Pinpoint the cell where the given text exists, returning its (X, Y) midpoint coordinate. 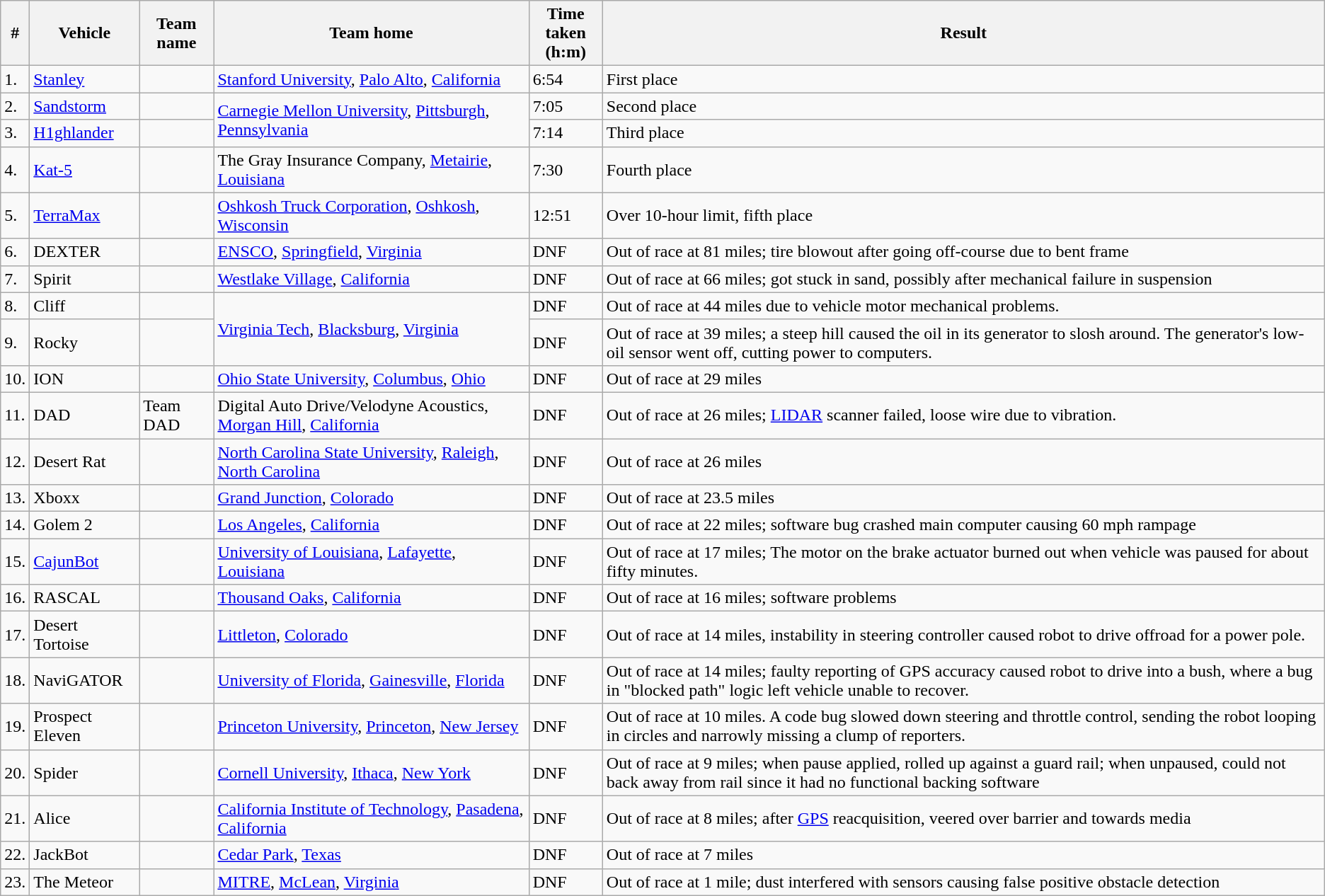
Oshkosh Truck Corporation, Oshkosh, Wisconsin (371, 215)
The Gray Insurance Company, Metairie, Louisiana (371, 170)
Out of race at 1 mile; dust interfered with sensors causing false positive obstacle detection (963, 882)
Kat-5 (85, 170)
Littleton, Colorado (371, 634)
Ohio State University, Columbus, Ohio (371, 379)
17. (16, 634)
12:51 (566, 215)
TerraMax (85, 215)
Out of race at 26 miles; LIDAR scanner failed, loose wire due to vibration. (963, 415)
Desert Rat (85, 461)
Out of race at 7 miles (963, 855)
Out of race at 16 miles; software problems (963, 598)
9. (16, 343)
Out of race at 17 miles; The motor on the brake actuator burned out when vehicle was paused for about fifty minutes. (963, 562)
Alice (85, 818)
University of Florida, Gainesville, Florida (371, 681)
Over 10-hour limit, fifth place (963, 215)
Vehicle (85, 33)
7. (16, 279)
Cedar Park, Texas (371, 855)
Cornell University, Ithaca, New York (371, 773)
Stanley (85, 79)
7:05 (566, 106)
Out of race at 26 miles (963, 461)
Stanford University, Palo Alto, California (371, 79)
Third place (963, 133)
Spirit (85, 279)
Out of race at 8 miles; after GPS reacquisition, veered over barrier and towards media (963, 818)
6. (16, 252)
19. (16, 726)
Time taken(h:m) (566, 33)
RASCAL (85, 598)
23. (16, 882)
Team name (177, 33)
Spider (85, 773)
4. (16, 170)
1. (16, 79)
2. (16, 106)
Golem 2 (85, 525)
6:54 (566, 79)
16. (16, 598)
Fourth place (963, 170)
Out of race at 14 miles, instability in steering controller caused robot to drive offroad for a power pole. (963, 634)
Carnegie Mellon University, Pittsburgh, Pennsylvania (371, 120)
21. (16, 818)
Out of race at 44 miles due to vehicle motor mechanical problems. (963, 306)
Los Angeles, California (371, 525)
Thousand Oaks, California (371, 598)
20. (16, 773)
Team home (371, 33)
# (16, 33)
Result (963, 33)
Digital Auto Drive/Velodyne Acoustics, Morgan Hill, California (371, 415)
North Carolina State University, Raleigh, North Carolina (371, 461)
5. (16, 215)
3. (16, 133)
H1ghlander (85, 133)
Team DAD (177, 415)
Sandstorm (85, 106)
ION (85, 379)
Out of race at 22 miles; software bug crashed main computer causing 60 mph rampage (963, 525)
The Meteor (85, 882)
8. (16, 306)
15. (16, 562)
University of Louisiana, Lafayette, Louisiana (371, 562)
13. (16, 498)
Cliff (85, 306)
Xboxx (85, 498)
Grand Junction, Colorado (371, 498)
Out of race at 66 miles; got stuck in sand, possibly after mechanical failure in suspension (963, 279)
Rocky (85, 343)
ENSCO, Springfield, Virginia (371, 252)
18. (16, 681)
DAD (85, 415)
Virginia Tech, Blacksburg, Virginia (371, 328)
14. (16, 525)
MITRE, McLean, Virginia (371, 882)
Desert Tortoise (85, 634)
Princeton University, Princeton, New Jersey (371, 726)
NaviGATOR (85, 681)
Second place (963, 106)
Out of race at 29 miles (963, 379)
10. (16, 379)
7:14 (566, 133)
DEXTER (85, 252)
11. (16, 415)
Out of race at 23.5 miles (963, 498)
CajunBot (85, 562)
JackBot (85, 855)
7:30 (566, 170)
California Institute of Technology, Pasadena, California (371, 818)
Prospect Eleven (85, 726)
Out of race at 81 miles; tire blowout after going off-course due to bent frame (963, 252)
Westlake Village, California (371, 279)
12. (16, 461)
22. (16, 855)
First place (963, 79)
